Locate the cell with the specified text and output its [X, Y] center coordinate. 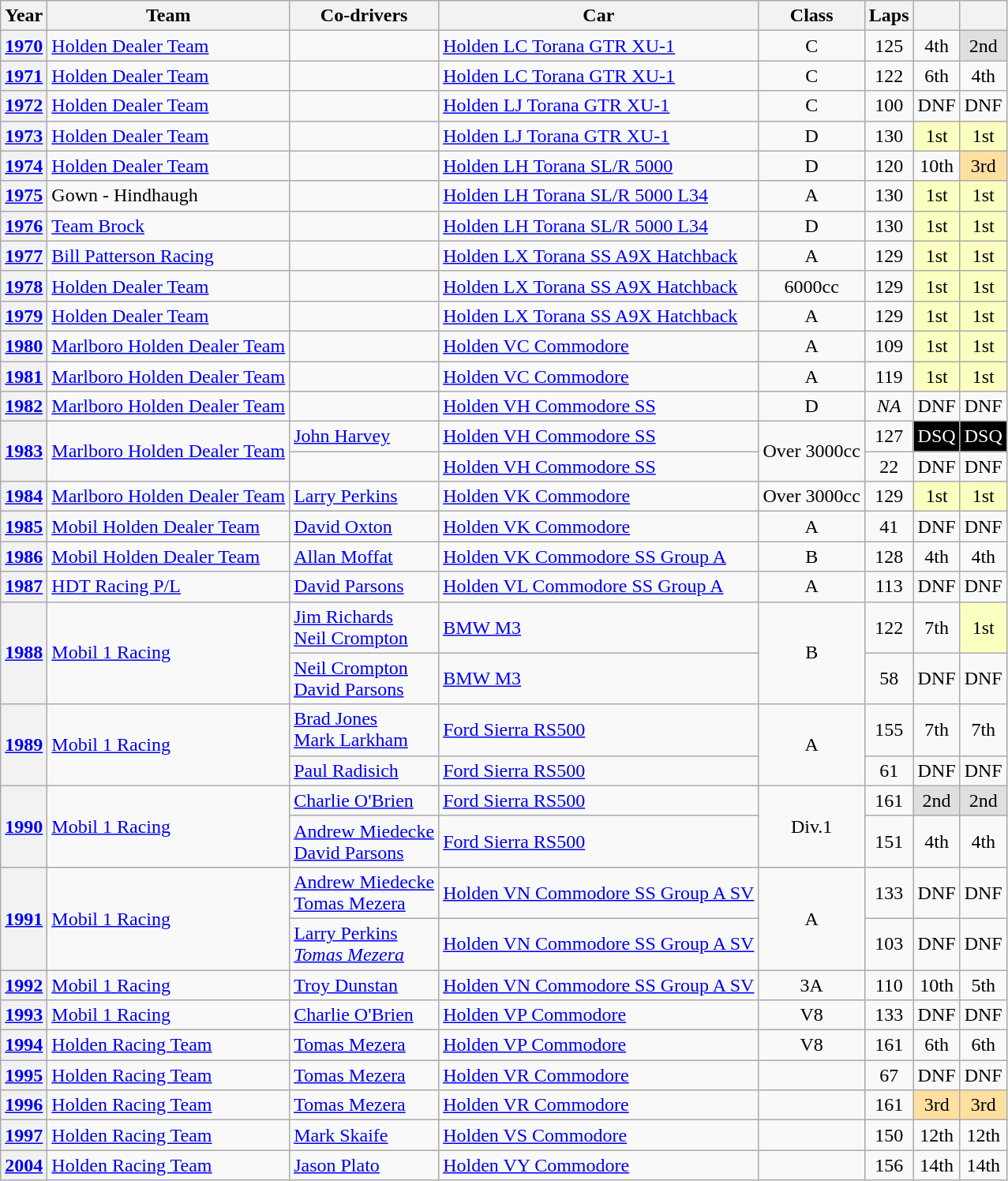
1995 [24, 1075]
41 [889, 527]
Holden VY Commodore [598, 1165]
1993 [24, 1015]
1989 [24, 745]
Year [24, 16]
Laps [889, 16]
3A [811, 984]
Jim Richards Neil Crompton [365, 627]
1996 [24, 1105]
1978 [24, 286]
NA [889, 407]
Allan Moffat [365, 557]
125 [889, 46]
1991 [24, 918]
113 [889, 587]
1984 [24, 497]
Jason Plato [365, 1165]
Class [811, 16]
Brad Jones Mark Larkham [365, 729]
Holden VS Commodore [598, 1135]
100 [889, 106]
Andrew Miedecke David Parsons [365, 842]
1971 [24, 76]
1979 [24, 316]
127 [889, 437]
1970 [24, 46]
1981 [24, 377]
John Harvey [365, 437]
120 [889, 166]
110 [889, 984]
Holden VK Commodore SS Group A [598, 557]
150 [889, 1135]
119 [889, 377]
Holden VL Commodore SS Group A [598, 587]
1987 [24, 587]
6000cc [811, 286]
22 [889, 467]
Div.1 [811, 826]
1988 [24, 653]
1973 [24, 136]
Holden LH Torana SL/R 5000 [598, 166]
109 [889, 346]
5th [984, 984]
1997 [24, 1135]
128 [889, 557]
61 [889, 770]
155 [889, 729]
151 [889, 842]
1982 [24, 407]
Mark Skaife [365, 1135]
1976 [24, 226]
David Parsons [365, 587]
1985 [24, 527]
Team Brock [169, 226]
Co-drivers [365, 16]
103 [889, 944]
David Oxton [365, 527]
156 [889, 1165]
Andrew Miedecke Tomas Mezera [365, 892]
1990 [24, 826]
Team [169, 16]
1972 [24, 106]
Larry Perkins [365, 497]
1980 [24, 346]
1977 [24, 256]
Car [598, 16]
58 [889, 679]
HDT Racing P/L [169, 587]
1974 [24, 166]
Troy Dunstan [365, 984]
1986 [24, 557]
2004 [24, 1165]
1975 [24, 196]
Gown - Hindhaugh [169, 196]
67 [889, 1075]
Larry Perkins Tomas Mezera [365, 944]
Bill Patterson Racing [169, 256]
1983 [24, 452]
1994 [24, 1045]
1992 [24, 984]
Paul Radisich [365, 770]
Neil Crompton David Parsons [365, 679]
